Identify which cell holds the provided text, then report its [x, y] central coordinate. 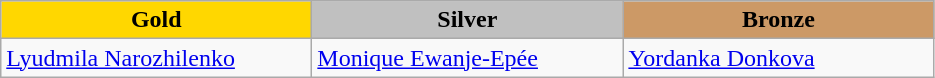
Gold [156, 20]
Monique Ewanje-Epée [468, 58]
Silver [468, 20]
Bronze [778, 20]
Yordanka Donkova [778, 58]
Lyudmila Narozhilenko [156, 58]
